Capture the cell that displays the provided text and extract its (X, Y) central coordinate. 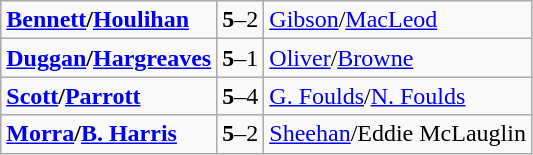
G. Foulds/N. Foulds (398, 96)
Sheehan/Eddie McLauglin (398, 134)
5–1 (240, 58)
Scott/Parrott (109, 96)
5–4 (240, 96)
Morra/B. Harris (109, 134)
Gibson/MacLeod (398, 20)
Bennett/Houlihan (109, 20)
Oliver/Browne (398, 58)
Duggan/Hargreaves (109, 58)
